For the text-containing cell, return its midpoint in (x, y) coordinate format. 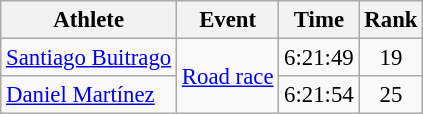
Santiago Buitrago (89, 58)
Time (319, 20)
25 (391, 95)
6:21:49 (319, 58)
6:21:54 (319, 95)
Athlete (89, 20)
Daniel Martínez (89, 95)
Event (228, 20)
19 (391, 58)
Rank (391, 20)
Road race (228, 76)
